Provide the (X, Y) coordinate of the cell's center where the given text is located.  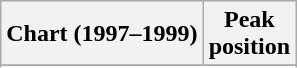
Peakposition (249, 34)
Chart (1997–1999) (102, 34)
